Determine the [x, y] coordinate at the center of the cell enclosing the given text.  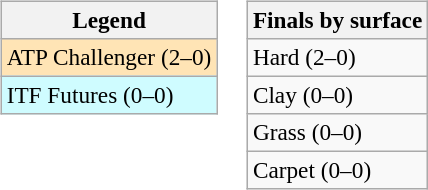
Grass (0–0) [337, 133]
ATP Challenger (2–0) [108, 57]
Carpet (0–0) [337, 171]
ITF Futures (0–0) [108, 95]
Finals by surface [337, 20]
Clay (0–0) [337, 95]
Hard (2–0) [337, 57]
Legend [108, 20]
